Return [X, Y] of the center of cell containing provided text 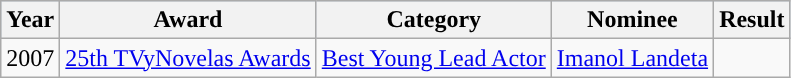
2007 [30, 58]
Result [752, 20]
Award [188, 20]
Imanol Landeta [632, 58]
Year [30, 20]
Best Young Lead Actor [434, 58]
Category [434, 20]
25th TVyNovelas Awards [188, 58]
Nominee [632, 20]
